Extract the [X, Y] coordinate from the center of the cell holding the provided text.  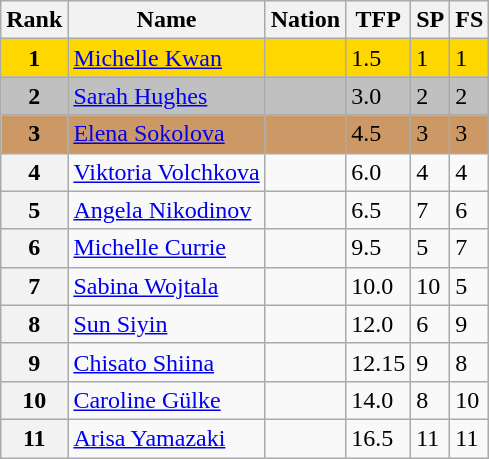
Chisato Shiina [166, 362]
Angela Nikodinov [166, 210]
TFP [378, 20]
12.0 [378, 324]
FS [470, 20]
6.0 [378, 172]
Rank [34, 20]
Elena Sokolova [166, 134]
Sun Siyin [166, 324]
4.5 [378, 134]
10.0 [378, 286]
3.0 [378, 96]
Sarah Hughes [166, 96]
Viktoria Volchkova [166, 172]
1.5 [378, 58]
Nation [305, 20]
14.0 [378, 400]
12.15 [378, 362]
Michelle Kwan [166, 58]
SP [430, 20]
9.5 [378, 248]
16.5 [378, 438]
Michelle Currie [166, 248]
Arisa Yamazaki [166, 438]
Name [166, 20]
6.5 [378, 210]
Sabina Wojtala [166, 286]
Caroline Gülke [166, 400]
